Find where the given text appears and provide that cell's center as (x, y) coordinate. 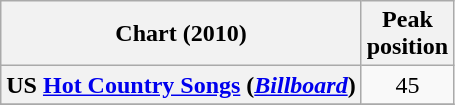
45 (407, 85)
US Hot Country Songs (Billboard) (181, 85)
Peakposition (407, 34)
Chart (2010) (181, 34)
